Identify which cell holds the provided text, then report its [X, Y] central coordinate. 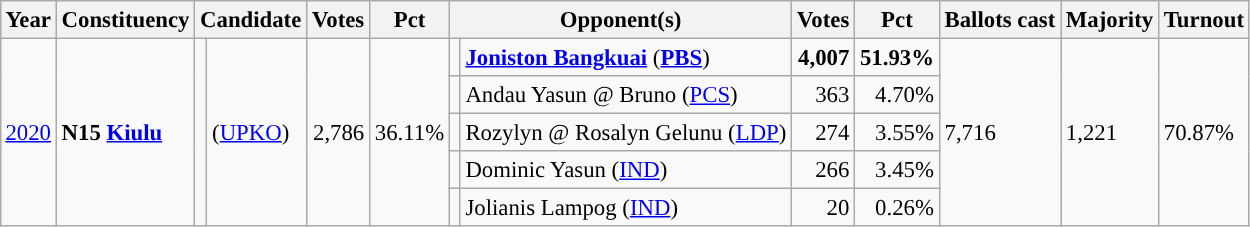
2020 [28, 132]
Constituency [125, 20]
Candidate [251, 20]
Dominic Yasun (IND) [626, 170]
Majority [1110, 20]
3.45% [898, 170]
36.11% [410, 132]
0.26% [898, 208]
1,221 [1110, 132]
Joniston Bangkuai (PBS) [626, 57]
4,007 [824, 57]
N15 Kiulu [125, 132]
Rozylyn @ Rosalyn Gelunu (LDP) [626, 133]
70.87% [1204, 132]
Turnout [1204, 20]
2,786 [338, 132]
(UPKO) [257, 132]
7,716 [1000, 132]
Jolianis Lampog (IND) [626, 208]
Year [28, 20]
4.70% [898, 95]
Ballots cast [1000, 20]
Opponent(s) [621, 20]
3.55% [898, 133]
20 [824, 208]
274 [824, 133]
Andau Yasun @ Bruno (PCS) [626, 95]
51.93% [898, 57]
363 [824, 95]
266 [824, 170]
